From the cell containing the given text, extract its center point as (x, y) coordinate. 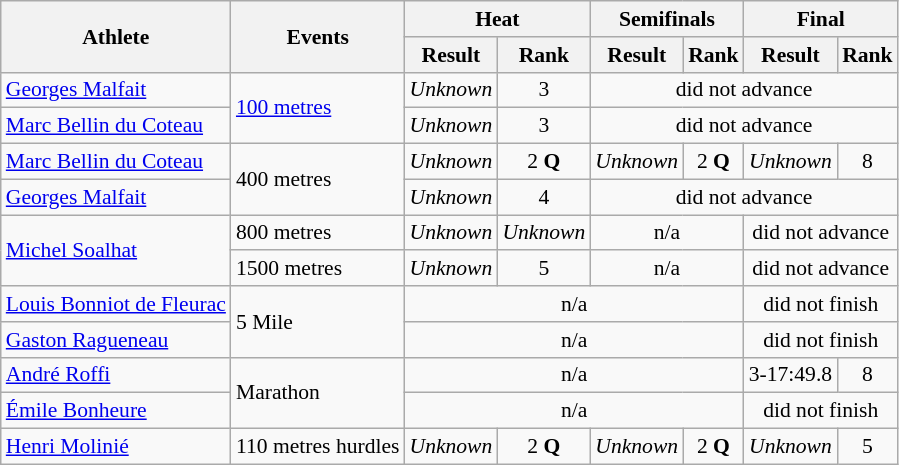
Henri Molinié (116, 447)
Semifinals (666, 19)
Michel Soalhat (116, 250)
400 metres (318, 180)
André Roffi (116, 375)
Marathon (318, 392)
110 metres hurdles (318, 447)
3-17:49.8 (790, 375)
Émile Bonheure (116, 411)
Gaston Ragueneau (116, 340)
5 Mile (318, 322)
100 metres (318, 108)
4 (544, 197)
Final (821, 19)
Heat (498, 19)
800 metres (318, 233)
Athlete (116, 36)
1500 metres (318, 269)
Louis Bonniot de Fleurac (116, 304)
Events (318, 36)
